Search for the cell housing the specified text and yield its (X, Y) center coordinate. 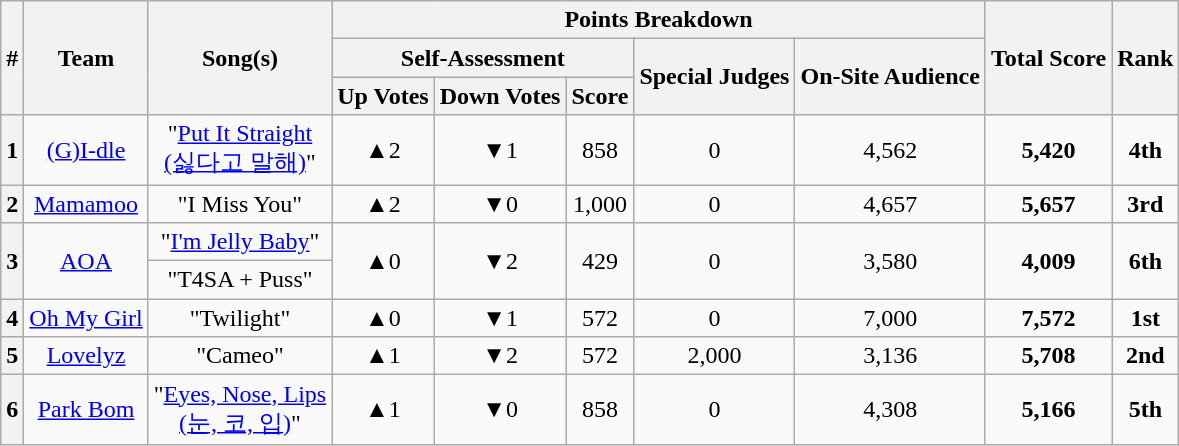
Self-Assessment (483, 58)
Points Breakdown (659, 20)
Lovelyz (86, 356)
AOA (86, 261)
"T4SA + Puss" (240, 280)
4,009 (1048, 261)
"Eyes, Nose, Lips(눈, 코, 입)" (240, 410)
3,136 (890, 356)
Down Votes (500, 96)
3,580 (890, 261)
7,000 (890, 318)
Park Bom (86, 410)
429 (600, 261)
4th (1146, 150)
Mamamoo (86, 203)
Song(s) (240, 58)
7,572 (1048, 318)
"I Miss You" (240, 203)
"Twilight" (240, 318)
Total Score (1048, 58)
Team (86, 58)
Special Judges (714, 77)
4 (12, 318)
3rd (1146, 203)
Score (600, 96)
"I'm Jelly Baby" (240, 242)
6 (12, 410)
Oh My Girl (86, 318)
4,657 (890, 203)
5,657 (1048, 203)
6th (1146, 261)
On-Site Audience (890, 77)
2,000 (714, 356)
1st (1146, 318)
"Cameo" (240, 356)
4,308 (890, 410)
Up Votes (383, 96)
4,562 (890, 150)
(G)I-dle (86, 150)
5,420 (1048, 150)
Rank (1146, 58)
3 (12, 261)
1 (12, 150)
5,708 (1048, 356)
5 (12, 356)
1,000 (600, 203)
5th (1146, 410)
"Put It Straight(싫다고 말해)" (240, 150)
2nd (1146, 356)
# (12, 58)
2 (12, 203)
5,166 (1048, 410)
